Capture the cell that displays the provided text and extract its [x, y] central coordinate. 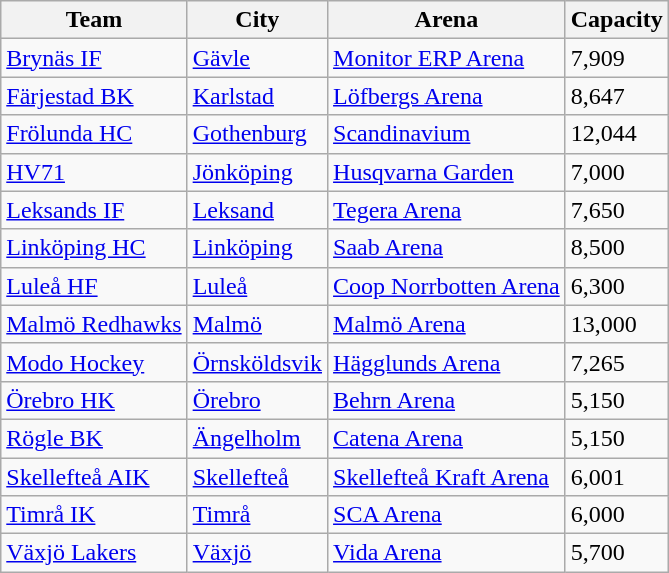
6,001 [616, 477]
Monitor ERP Arena [447, 58]
8,500 [616, 248]
Växjö Lakers [94, 553]
12,044 [616, 134]
Timrå IK [94, 515]
Örebro HK [94, 400]
Tegera Arena [447, 210]
SCA Arena [447, 515]
Team [94, 20]
Capacity [616, 20]
Brynäs IF [94, 58]
Husqvarna Garden [447, 172]
7,650 [616, 210]
Jönköping [257, 172]
Behrn Arena [447, 400]
5,700 [616, 553]
Skellefteå AIK [94, 477]
Arena [447, 20]
Luleå HF [94, 286]
6,000 [616, 515]
Ängelholm [257, 438]
Catena Arena [447, 438]
Gothenburg [257, 134]
Örebro [257, 400]
Hägglunds Arena [447, 362]
7,000 [616, 172]
Gävle [257, 58]
Rögle BK [94, 438]
6,300 [616, 286]
Saab Arena [447, 248]
Löfbergs Arena [447, 96]
Malmö [257, 324]
7,909 [616, 58]
8,647 [616, 96]
Malmö Arena [447, 324]
Frölunda HC [94, 134]
Luleå [257, 286]
Timrå [257, 515]
City [257, 20]
Coop Norrbotten Arena [447, 286]
Linköping HC [94, 248]
Malmö Redhawks [94, 324]
Leksand [257, 210]
Karlstad [257, 96]
7,265 [616, 362]
Växjö [257, 553]
Linköping [257, 248]
Skellefteå [257, 477]
Färjestad BK [94, 96]
Modo Hockey [94, 362]
Örnsköldsvik [257, 362]
Scandinavium [447, 134]
HV71 [94, 172]
Vida Arena [447, 553]
13,000 [616, 324]
Leksands IF [94, 210]
Skellefteå Kraft Arena [447, 477]
